Return [x, y] of the center of cell containing provided text 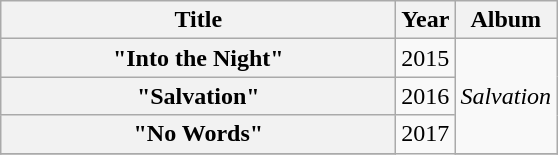
"No Words" [198, 134]
2015 [426, 58]
Title [198, 20]
Album [506, 20]
Salvation [506, 96]
"Salvation" [198, 96]
2016 [426, 96]
Year [426, 20]
2017 [426, 134]
"Into the Night" [198, 58]
